Provide the [X, Y] coordinate of the cell's center where the given text is located.  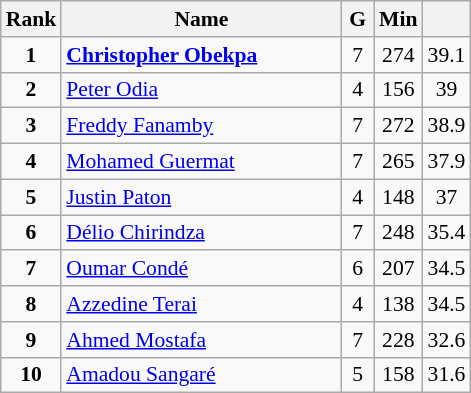
Délio Chirindza [201, 233]
35.4 [447, 233]
39 [447, 90]
158 [398, 375]
148 [398, 197]
156 [398, 90]
9 [32, 340]
Oumar Condé [201, 269]
37.9 [447, 162]
8 [32, 304]
265 [398, 162]
3 [32, 126]
Justin Paton [201, 197]
38.9 [447, 126]
Ahmed Mostafa [201, 340]
248 [398, 233]
Christopher Obekpa [201, 55]
39.1 [447, 55]
10 [32, 375]
Rank [32, 19]
Mohamed Guermat [201, 162]
Amadou Sangaré [201, 375]
2 [32, 90]
274 [398, 55]
Azzedine Terai [201, 304]
228 [398, 340]
138 [398, 304]
37 [447, 197]
32.6 [447, 340]
1 [32, 55]
31.6 [447, 375]
Freddy Fanamby [201, 126]
Min [398, 19]
Peter Odia [201, 90]
207 [398, 269]
Name [201, 19]
G [358, 19]
272 [398, 126]
